Extract the [X, Y] coordinate from the center of the cell holding the provided text.  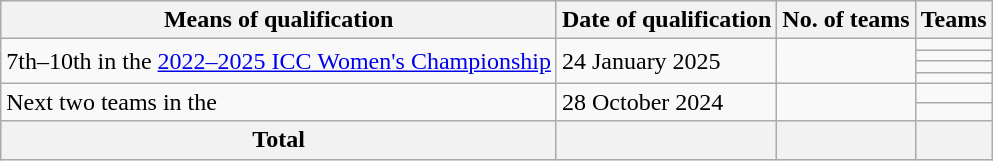
Date of qualification [666, 20]
Next two teams in the [279, 102]
Total [279, 140]
28 October 2024 [666, 102]
24 January 2025 [666, 61]
Means of qualification [279, 20]
Teams [954, 20]
No. of teams [846, 20]
7th–10th in the 2022–2025 ICC Women's Championship [279, 61]
